For the text-containing cell, return its midpoint in (x, y) coordinate format. 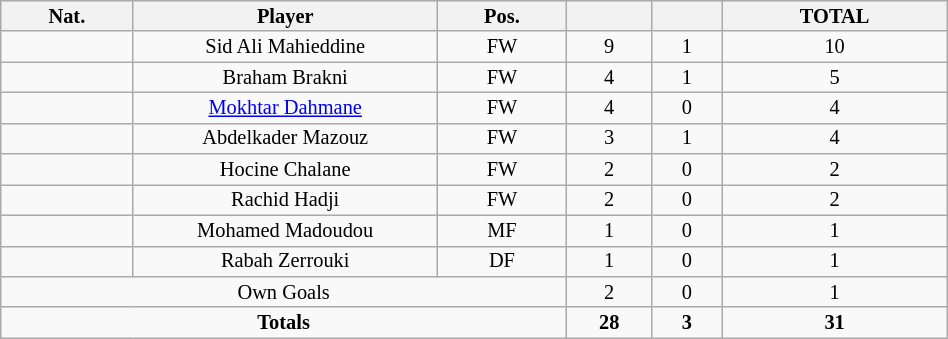
Pos. (502, 16)
Own Goals (284, 292)
Nat. (67, 16)
31 (834, 322)
MF (502, 230)
Rabah Zerrouki (285, 262)
Mohamed Madoudou (285, 230)
28 (608, 322)
10 (834, 46)
Braham Brakni (285, 78)
Totals (284, 322)
Player (285, 16)
Abdelkader Mazouz (285, 138)
Mokhtar Dahmane (285, 108)
5 (834, 78)
9 (608, 46)
TOTAL (834, 16)
Rachid Hadji (285, 200)
Hocine Chalane (285, 170)
Sid Ali Mahieddine (285, 46)
DF (502, 262)
